Identify which cell holds the provided text, then report its [x, y] central coordinate. 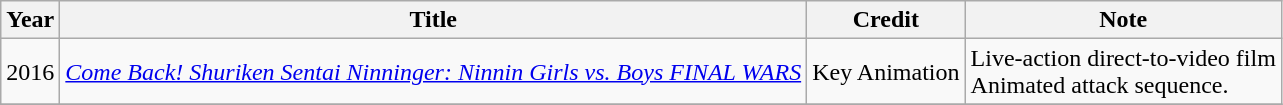
Title [434, 20]
Year [30, 20]
Come Back! Shuriken Sentai Ninninger: Ninnin Girls vs. Boys FINAL WARS [434, 72]
Note [1123, 20]
Key Animation [886, 72]
Credit [886, 20]
Live-action direct-to-video filmAnimated attack sequence. [1123, 72]
2016 [30, 72]
